Provide the [X, Y] coordinate of the cell's center where the given text is located.  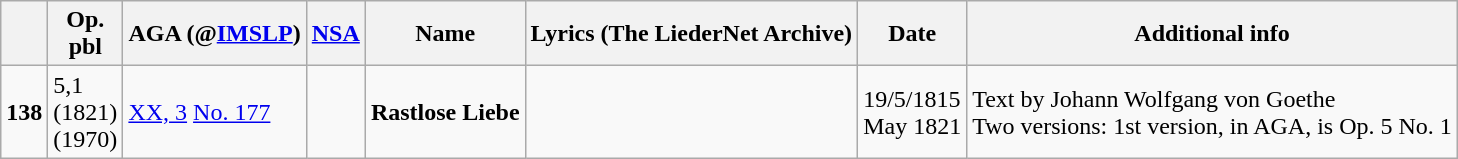
5,1(1821)(1970) [86, 112]
NSA [336, 34]
Additional info [1212, 34]
138 [24, 112]
XX, 3 No. 177 [214, 112]
Rastlose Liebe [445, 112]
AGA (@IMSLP) [214, 34]
Op.pbl [86, 34]
19/5/1815May 1821 [912, 112]
Name [445, 34]
Date [912, 34]
Text by Johann Wolfgang von GoetheTwo versions: 1st version, in AGA, is Op. 5 No. 1 [1212, 112]
Lyrics (The LiederNet Archive) [692, 34]
